Identify which cell holds the provided text, then report its [X, Y] central coordinate. 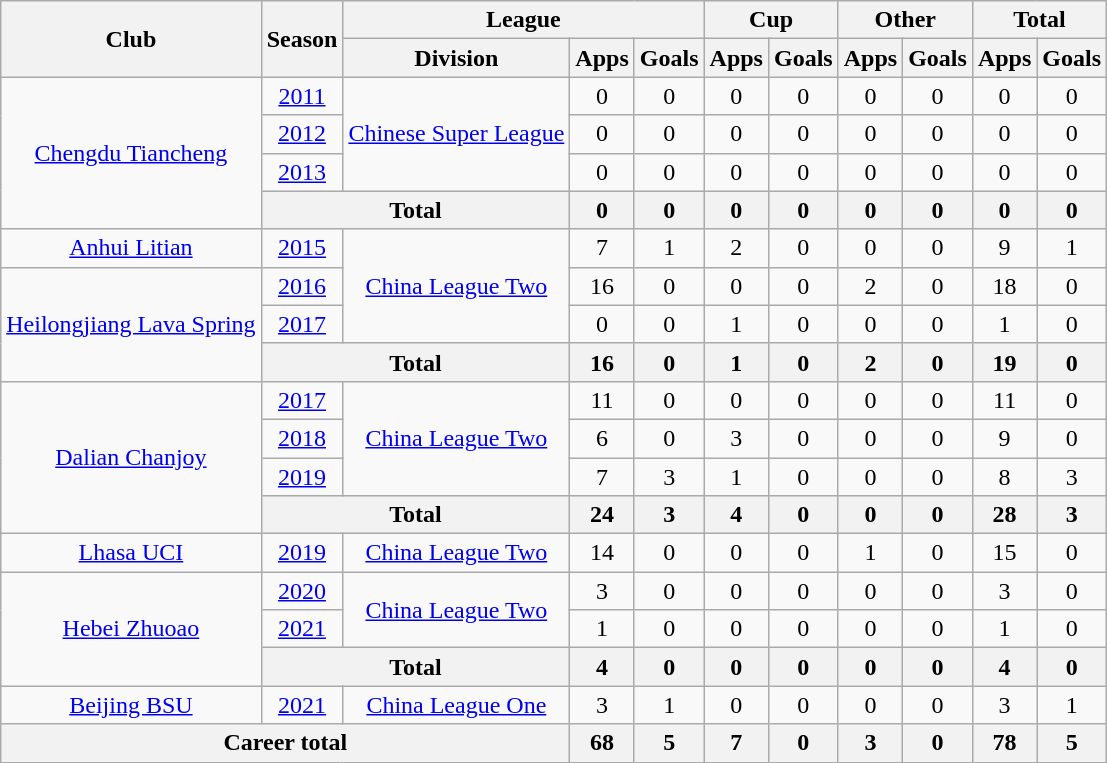
2016 [302, 286]
2011 [302, 96]
14 [602, 553]
Division [456, 58]
Chinese Super League [456, 134]
Chengdu Tiancheng [131, 153]
Anhui Litian [131, 248]
18 [1004, 286]
Dalian Chanjoy [131, 457]
Season [302, 39]
League [524, 20]
15 [1004, 553]
2020 [302, 591]
2018 [302, 438]
2015 [302, 248]
68 [602, 743]
Beijing BSU [131, 705]
Other [905, 20]
78 [1004, 743]
24 [602, 515]
2013 [302, 172]
Cup [771, 20]
Hebei Zhuoao [131, 629]
Career total [286, 743]
2012 [302, 134]
Club [131, 39]
28 [1004, 515]
19 [1004, 362]
China League One [456, 705]
6 [602, 438]
Heilongjiang Lava Spring [131, 324]
8 [1004, 477]
Lhasa UCI [131, 553]
